Search for the cell housing the specified text and yield its (X, Y) center coordinate. 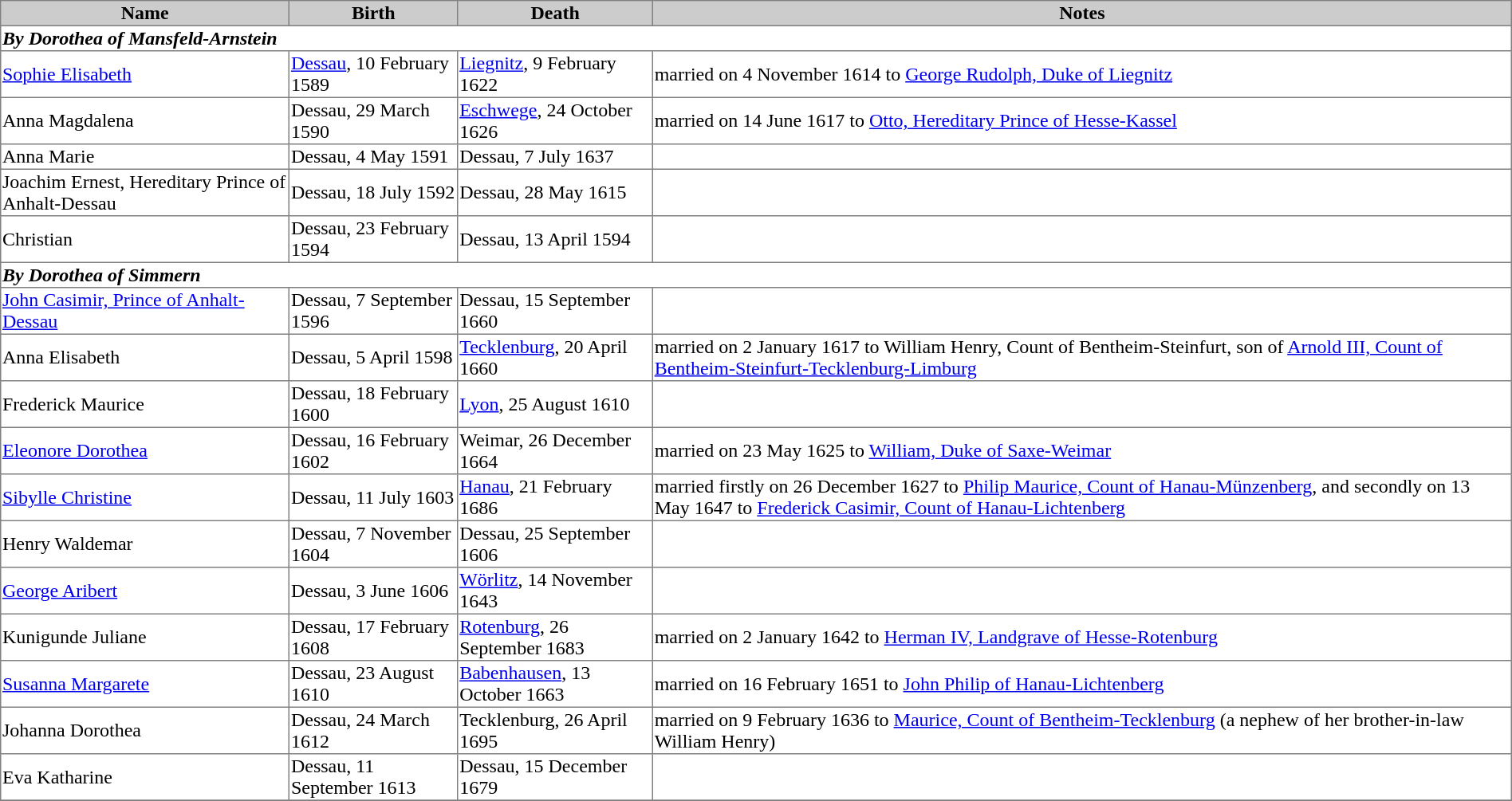
Henry Waldemar (145, 544)
Rotenburg, 26 September 1683 (555, 637)
Dessau, 15 December 1679 (555, 777)
Dessau, 18 July 1592 (373, 192)
married on 23 May 1625 to William, Duke of Saxe-Weimar (1081, 450)
Kunigunde Juliane (145, 637)
Dessau, 11 July 1603 (373, 497)
Wörlitz, 14 November 1643 (555, 591)
Dessau, 23 February 1594 (373, 239)
Dessau, 4 May 1591 (373, 157)
Weimar, 26 December 1664 (555, 450)
married on 4 November 1614 to George Rudolph, Duke of Liegnitz (1081, 74)
married on 14 June 1617 to Otto, Hereditary Prince of Hesse-Kassel (1081, 120)
Sibylle Christine (145, 497)
Eva Katharine (145, 777)
George Aribert (145, 591)
Dessau, 23 August 1610 (373, 684)
Birth (373, 14)
Anna Magdalena (145, 120)
Dessau, 17 February 1608 (373, 637)
married on 2 January 1617 to William Henry, Count of Bentheim-Steinfurt, son of Arnold III, Count of Bentheim-Steinfurt-Tecklenburg-Limburg (1081, 357)
married on 2 January 1642 to Herman IV, Landgrave of Hesse-Rotenburg (1081, 637)
Dessau, 24 March 1612 (373, 730)
Christian (145, 239)
Eschwege, 24 October 1626 (555, 120)
Dessau, 15 September 1660 (555, 311)
Anna Marie (145, 157)
Dessau, 11 September 1613 (373, 777)
Dessau, 13 April 1594 (555, 239)
Dessau, 3 June 1606 (373, 591)
Dessau, 7 July 1637 (555, 157)
Tecklenburg, 26 April 1695 (555, 730)
Babenhausen, 13 October 1663 (555, 684)
Death (555, 14)
Dessau, 16 February 1602 (373, 450)
Susanna Margarete (145, 684)
By Dorothea of Simmern (756, 275)
Dessau, 7 September 1596 (373, 311)
John Casimir, Prince of Anhalt-Dessau (145, 311)
Hanau, 21 February 1686 (555, 497)
Eleonore Dorothea (145, 450)
Joachim Ernest, Hereditary Prince of Anhalt-Dessau (145, 192)
Johanna Dorothea (145, 730)
Dessau, 5 April 1598 (373, 357)
Liegnitz, 9 February 1622 (555, 74)
By Dorothea of Mansfeld-Arnstein (756, 38)
Dessau, 18 February 1600 (373, 404)
Dessau, 28 May 1615 (555, 192)
Anna Elisabeth (145, 357)
married on 16 February 1651 to John Philip of Hanau-Lichtenberg (1081, 684)
Tecklenburg, 20 April 1660 (555, 357)
Lyon, 25 August 1610 (555, 404)
Frederick Maurice (145, 404)
Dessau, 10 February 1589 (373, 74)
Notes (1081, 14)
Dessau, 7 November 1604 (373, 544)
Sophie Elisabeth (145, 74)
Dessau, 25 September 1606 (555, 544)
married on 9 February 1636 to Maurice, Count of Bentheim-Tecklenburg (a nephew of her brother-in-law William Henry) (1081, 730)
Dessau, 29 March 1590 (373, 120)
Name (145, 14)
